Pinpoint the cell where the given text exists, returning its [X, Y] midpoint coordinate. 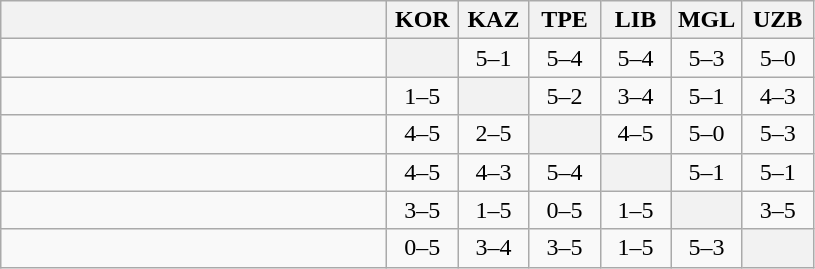
KAZ [494, 20]
MGL [706, 20]
TPE [564, 20]
KOR [422, 20]
2–5 [494, 134]
5–2 [564, 96]
LIB [636, 20]
UZB [778, 20]
